Return (X, Y) of the center of cell containing provided text 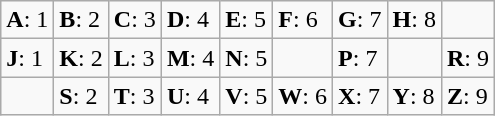
T: 3 (134, 96)
C: 3 (134, 20)
J: 1 (28, 58)
H: 8 (414, 20)
M: 4 (190, 58)
L: 3 (134, 58)
R: 9 (468, 58)
G: 7 (360, 20)
N: 5 (246, 58)
B: 2 (81, 20)
X: 7 (360, 96)
F: 6 (303, 20)
A: 1 (28, 20)
U: 4 (190, 96)
W: 6 (303, 96)
S: 2 (81, 96)
V: 5 (246, 96)
P: 7 (360, 58)
E: 5 (246, 20)
Y: 8 (414, 96)
Z: 9 (468, 96)
D: 4 (190, 20)
K: 2 (81, 58)
